Extract the (x, y) coordinate from the center of the cell holding the provided text.  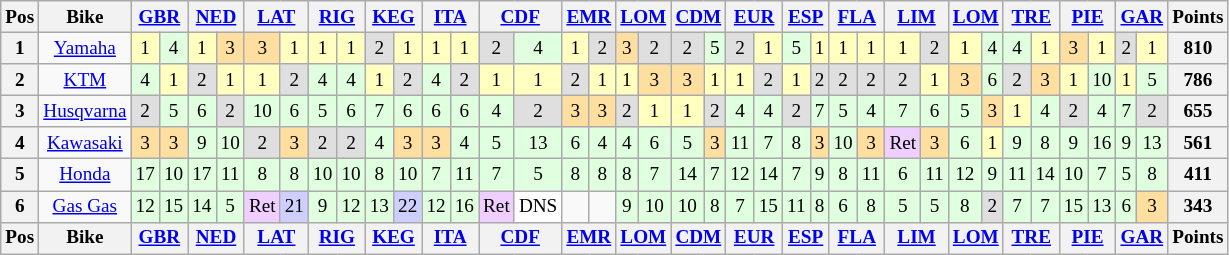
561 (1198, 143)
DNS (538, 206)
655 (1198, 111)
786 (1198, 80)
KTM (85, 80)
810 (1198, 48)
Gas Gas (85, 206)
411 (1198, 175)
21 (294, 206)
Honda (85, 175)
Husqvarna (85, 111)
Yamaha (85, 48)
22 (407, 206)
Kawasaki (85, 143)
343 (1198, 206)
